Locate the cell with the specified text and output its (X, Y) center coordinate. 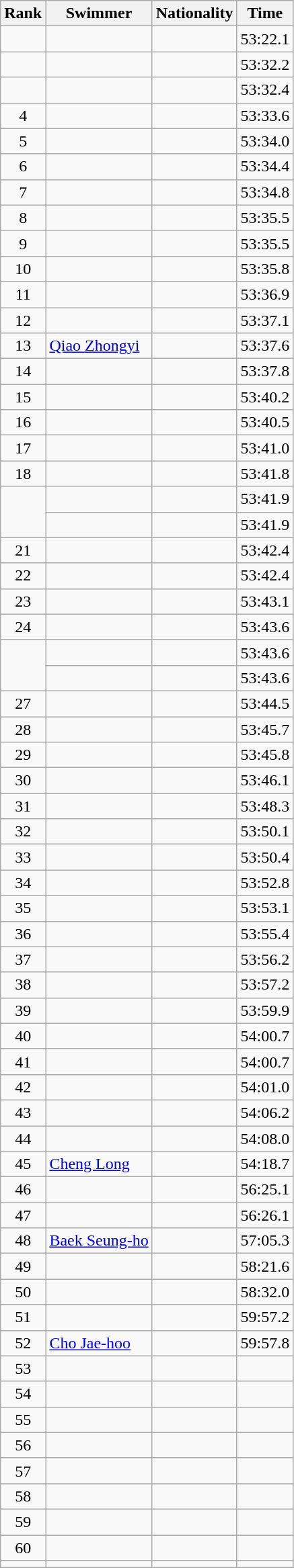
7 (23, 192)
5 (23, 141)
21 (23, 550)
59:57.2 (265, 1317)
55 (23, 1420)
Nationality (194, 13)
24 (23, 627)
15 (23, 397)
Swimmer (99, 13)
53:34.8 (265, 192)
18 (23, 474)
6 (23, 167)
48 (23, 1241)
33 (23, 857)
53:32.4 (265, 90)
53:33.6 (265, 116)
53:34.0 (265, 141)
54:08.0 (265, 1139)
53:37.6 (265, 346)
53:56.2 (265, 959)
60 (23, 1547)
29 (23, 755)
53:41.8 (265, 474)
31 (23, 806)
53:52.8 (265, 883)
10 (23, 269)
53:41.0 (265, 448)
9 (23, 243)
57 (23, 1471)
34 (23, 883)
Cheng Long (99, 1164)
27 (23, 703)
38 (23, 985)
4 (23, 116)
53:40.2 (265, 397)
53:45.7 (265, 729)
53:44.5 (265, 703)
11 (23, 294)
58:32.0 (265, 1292)
53 (23, 1368)
17 (23, 448)
41 (23, 1061)
37 (23, 959)
28 (23, 729)
53:55.4 (265, 934)
53:45.8 (265, 755)
59:57.8 (265, 1343)
58 (23, 1496)
53:43.1 (265, 601)
13 (23, 346)
56 (23, 1445)
54:18.7 (265, 1164)
53:35.8 (265, 269)
53:32.2 (265, 64)
40 (23, 1036)
57:05.3 (265, 1241)
42 (23, 1087)
Rank (23, 13)
53:37.1 (265, 320)
53:22.1 (265, 39)
22 (23, 576)
52 (23, 1343)
47 (23, 1215)
54 (23, 1394)
53:57.2 (265, 985)
12 (23, 320)
Cho Jae-hoo (99, 1343)
Baek Seung-ho (99, 1241)
56:26.1 (265, 1215)
49 (23, 1266)
53:53.1 (265, 908)
54:06.2 (265, 1113)
53:50.1 (265, 832)
8 (23, 218)
50 (23, 1292)
30 (23, 781)
35 (23, 908)
14 (23, 372)
23 (23, 601)
46 (23, 1190)
43 (23, 1113)
56:25.1 (265, 1190)
Time (265, 13)
45 (23, 1164)
53:34.4 (265, 167)
53:37.8 (265, 372)
36 (23, 934)
32 (23, 832)
59 (23, 1522)
53:36.9 (265, 294)
58:21.6 (265, 1266)
53:40.5 (265, 423)
39 (23, 1010)
16 (23, 423)
53:50.4 (265, 857)
51 (23, 1317)
53:46.1 (265, 781)
Qiao Zhongyi (99, 346)
53:48.3 (265, 806)
54:01.0 (265, 1087)
44 (23, 1139)
53:59.9 (265, 1010)
